Capture the cell that displays the provided text and extract its [x, y] central coordinate. 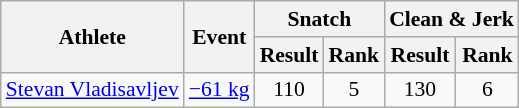
Event [220, 36]
130 [420, 90]
Athlete [92, 36]
5 [354, 90]
6 [488, 90]
Clean & Jerk [452, 19]
110 [290, 90]
−61 kg [220, 90]
Snatch [320, 19]
Stevan Vladisavljev [92, 90]
